Output the [X, Y] coordinate of the center of the cell containing the given text.  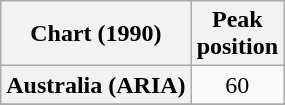
Peakposition [237, 34]
60 [237, 85]
Australia (ARIA) [96, 85]
Chart (1990) [96, 34]
